From the cell containing the given text, extract its center point as (x, y) coordinate. 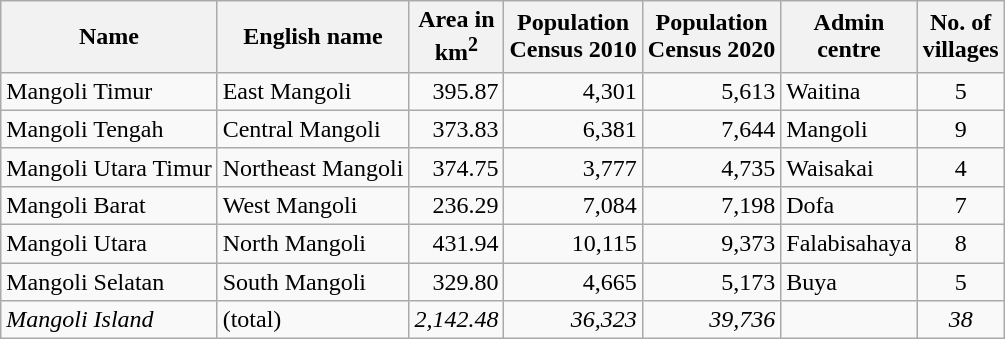
36,323 (573, 320)
4,301 (573, 91)
3,777 (573, 167)
395.87 (456, 91)
329.80 (456, 282)
Area in km2 (456, 37)
Admin centre (849, 37)
7 (960, 205)
Mangoli (849, 129)
PopulationCensus 2010 (573, 37)
7,084 (573, 205)
9,373 (711, 244)
No. of villages (960, 37)
Mangoli Timur (109, 91)
6,381 (573, 129)
38 (960, 320)
39,736 (711, 320)
Mangoli Selatan (109, 282)
Mangoli Utara (109, 244)
Waitina (849, 91)
Mangoli Barat (109, 205)
Mangoli Tengah (109, 129)
9 (960, 129)
5,613 (711, 91)
(total) (313, 320)
South Mangoli (313, 282)
English name (313, 37)
4 (960, 167)
5,173 (711, 282)
PopulationCensus 2020 (711, 37)
7,644 (711, 129)
Buya (849, 282)
Mangoli Island (109, 320)
Dofa (849, 205)
8 (960, 244)
West Mangoli (313, 205)
4,665 (573, 282)
Central Mangoli (313, 129)
East Mangoli (313, 91)
Falabisahaya (849, 244)
Waisakai (849, 167)
374.75 (456, 167)
7,198 (711, 205)
Northeast Mangoli (313, 167)
2,142.48 (456, 320)
Mangoli Utara Timur (109, 167)
4,735 (711, 167)
Name (109, 37)
10,115 (573, 244)
North Mangoli (313, 244)
236.29 (456, 205)
431.94 (456, 244)
373.83 (456, 129)
